Detect which cell encompasses the target text, then output its (X, Y) center coordinate. 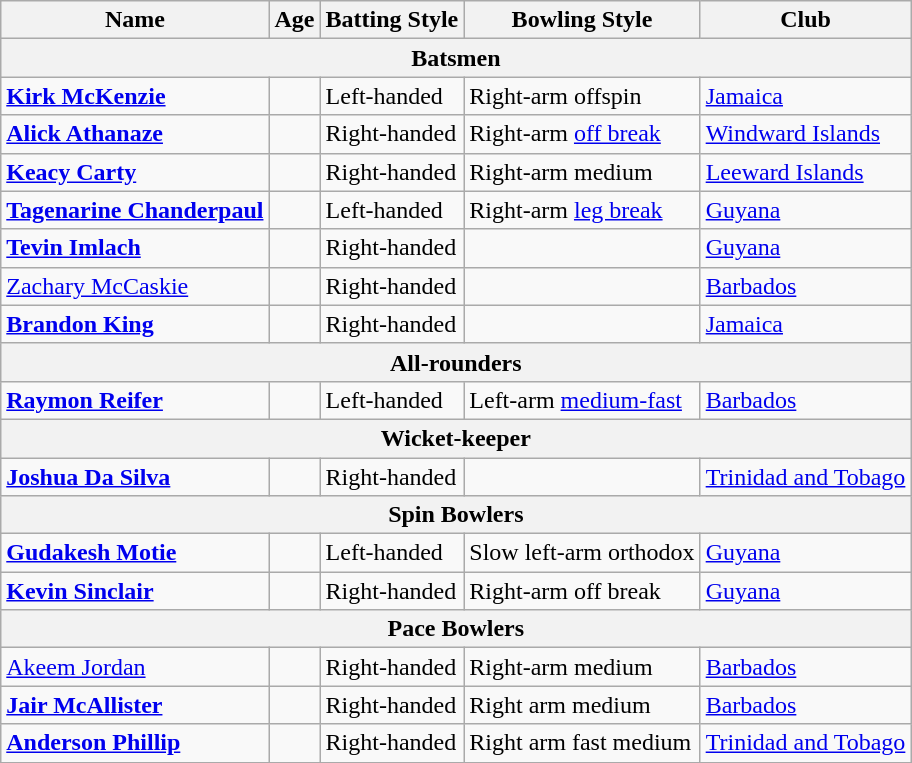
Slow left-arm orthodox (582, 553)
Tevin Imlach (135, 248)
Wicket-keeper (456, 438)
Pace Bowlers (456, 629)
Jair McAllister (135, 705)
Raymon Reifer (135, 400)
Right arm medium (582, 705)
Age (294, 20)
Right-arm offspin (582, 96)
Tagenarine Chanderpaul (135, 210)
Batsmen (456, 58)
All-rounders (456, 362)
Zachary McCaskie (135, 286)
Right arm fast medium (582, 743)
Akeem Jordan (135, 667)
Brandon King (135, 324)
Gudakesh Motie (135, 553)
Joshua Da Silva (135, 477)
Leeward Islands (806, 172)
Right-arm leg break (582, 210)
Batting Style (392, 20)
Windward Islands (806, 134)
Left-arm medium-fast (582, 400)
Kevin Sinclair (135, 591)
Club (806, 20)
Alick Athanaze (135, 134)
Name (135, 20)
Spin Bowlers (456, 515)
Bowling Style (582, 20)
Keacy Carty (135, 172)
Anderson Phillip (135, 743)
Kirk McKenzie (135, 96)
